Output the (X, Y) coordinate of the center of the cell containing the given text.  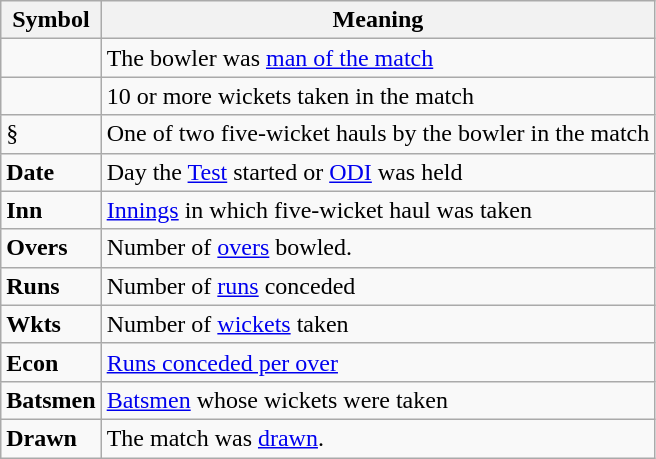
§ (51, 134)
Day the Test started or ODI was held (378, 172)
Number of wickets taken (378, 324)
Runs (51, 286)
Runs conceded per over (378, 362)
The match was drawn. (378, 438)
Inn (51, 210)
Batsmen whose wickets were taken (378, 400)
Overs (51, 248)
Date (51, 172)
Number of overs bowled. (378, 248)
Batsmen (51, 400)
One of two five-wicket hauls by the bowler in the match (378, 134)
Number of runs conceded (378, 286)
Innings in which five-wicket haul was taken (378, 210)
Econ (51, 362)
Wkts (51, 324)
10 or more wickets taken in the match (378, 96)
Drawn (51, 438)
The bowler was man of the match (378, 58)
Symbol (51, 20)
Meaning (378, 20)
